From the cell containing the given text, extract its center point as [x, y] coordinate. 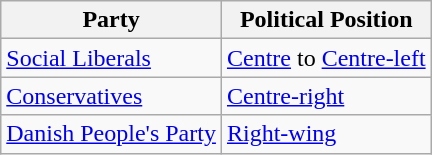
Conservatives [112, 96]
Social Liberals [112, 58]
Centre-right [326, 96]
Party [112, 20]
Right-wing [326, 134]
Centre to Centre-left [326, 58]
Danish People's Party [112, 134]
Political Position [326, 20]
